Capture the cell that displays the provided text and extract its [X, Y] central coordinate. 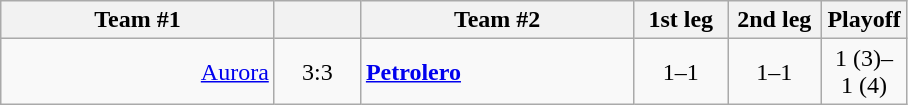
Petrolero [497, 72]
1st leg [681, 20]
Team #1 [138, 20]
Aurora [138, 72]
Team #2 [497, 20]
2nd leg [775, 20]
1 (3)– 1 (4) [864, 72]
Playoff [864, 20]
3:3 [317, 72]
